Determine the [X, Y] coordinate at the center of the cell enclosing the given text.  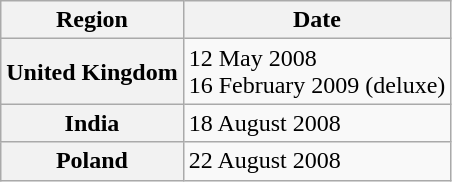
Date [317, 20]
Region [92, 20]
Poland [92, 161]
22 August 2008 [317, 161]
United Kingdom [92, 72]
18 August 2008 [317, 123]
India [92, 123]
12 May 200816 February 2009 (deluxe) [317, 72]
